Return (x, y) of the center of cell containing provided text 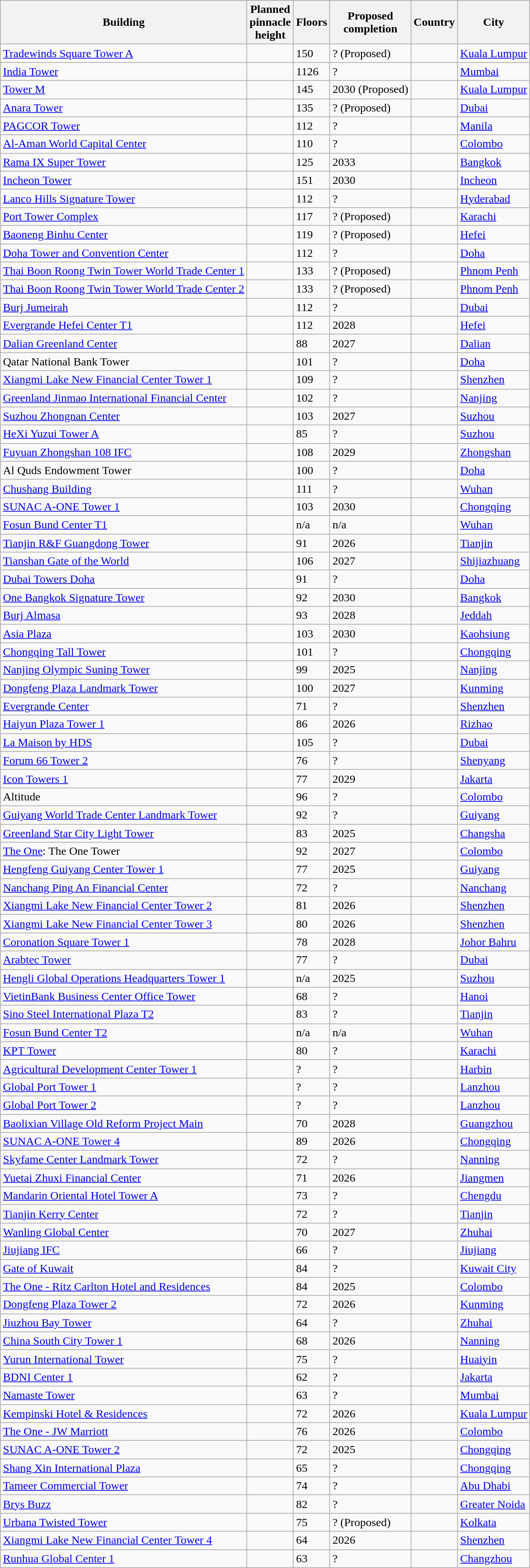
Forum 66 Tower 2 (124, 760)
Hanoi (494, 996)
Jiuzhou Bay Tower (124, 1323)
99 (311, 670)
Shijiazhuang (494, 561)
City (494, 22)
82 (311, 1504)
Baolixian Village Old Reform Project Main (124, 1123)
Incheon Tower (124, 180)
Hyderabad (494, 198)
The One: The One Tower (124, 851)
Country (434, 22)
Tianshan Gate of the World (124, 561)
BDNI Center 1 (124, 1377)
Xiangmi Lake New Financial Center Tower 1 (124, 380)
Icon Towers 1 (124, 779)
111 (311, 488)
Qatar National Bank Tower (124, 362)
125 (311, 162)
One Bangkok Signature Tower (124, 597)
Zhongshan (494, 452)
62 (311, 1377)
Agricultural Development Center Tower 1 (124, 1069)
Asia Plaza (124, 634)
Johor Bahru (494, 942)
66 (311, 1250)
145 (311, 90)
The One - JW Marriott (124, 1432)
HeXi Yuzui Tower A (124, 434)
Dongfeng Plaza Tower 2 (124, 1305)
Shang Xin International Plaza (124, 1468)
Kempinski Hotel & Residences (124, 1414)
105 (311, 742)
Rizhao (494, 724)
102 (311, 398)
Baoneng Binhu Center (124, 234)
Tower M (124, 90)
Chengdu (494, 1196)
Jiujiang (494, 1250)
Lanco Hills Signature Tower (124, 198)
Sino Steel International Plaza T2 (124, 1014)
Nanchang (494, 888)
Chongqing Tall Tower (124, 652)
Hengli Global Operations Headquarters Tower 1 (124, 978)
Dalian (494, 344)
Nanchang Ping An Financial Center (124, 888)
Guangzhou (494, 1123)
Wanling Global Center (124, 1232)
Port Tower Complex (124, 216)
73 (311, 1196)
Hengfeng Guiyang Center Tower 1 (124, 870)
106 (311, 561)
89 (311, 1142)
The One - Ritz Carlton Hotel and Residences (124, 1286)
Burj Almasa (124, 616)
108 (311, 452)
Doha Tower and Convention Center (124, 253)
110 (311, 144)
2030 (Proposed) (370, 90)
119 (311, 234)
Floors (311, 22)
VietinBank Business Center Office Tower (124, 996)
Xiangmi Lake New Financial Center Tower 4 (124, 1540)
Gate of Kuwait (124, 1268)
Jeddah (494, 616)
Urbana Twisted Tower (124, 1522)
Tianjin Kerry Center (124, 1214)
88 (311, 344)
Coronation Square Tower 1 (124, 942)
Jiangmen (494, 1178)
Fosun Bund Center T2 (124, 1032)
Dalian Greenland Center (124, 344)
Mandarin Oriental Hotel Tower A (124, 1196)
Greater Noida (494, 1504)
Thai Boon Roong Twin Tower World Trade Center 1 (124, 271)
Proposedcompletion (370, 22)
Yuetai Zhuxi Financial Center (124, 1178)
74 (311, 1486)
Yurun International Tower (124, 1359)
Global Port Tower 1 (124, 1087)
Kolkata (494, 1522)
96 (311, 797)
Changsha (494, 833)
Evergrande Hefei Center T1 (124, 325)
Greenland Star City Light Tower (124, 833)
109 (311, 380)
SUNAC A-ONE Tower 4 (124, 1142)
Runhua Global Center 1 (124, 1558)
Manila (494, 126)
Incheon (494, 180)
65 (311, 1468)
Dongfeng Plaza Landmark Tower (124, 688)
Abu Dhabi (494, 1486)
India Tower (124, 71)
Brys Buzz (124, 1504)
Chushang Building (124, 488)
86 (311, 724)
Fosun Bund Center T1 (124, 525)
La Maison by HDS (124, 742)
SUNAC A-ONE Tower 1 (124, 506)
Arabtec Tower (124, 960)
Evergrande Center (124, 706)
Greenland Jinmao International Financial Center (124, 398)
81 (311, 906)
Burj Jumeirah (124, 307)
78 (311, 942)
93 (311, 616)
151 (311, 180)
150 (311, 53)
135 (311, 108)
Anara Tower (124, 108)
117 (311, 216)
Jiujiang IFC (124, 1250)
Thai Boon Roong Twin Tower World Trade Center 2 (124, 289)
Altitude (124, 797)
Kuwait City (494, 1268)
KPT Tower (124, 1051)
Building (124, 22)
Kaohsiung (494, 634)
Rama IX Super Tower (124, 162)
Nanjing Olympic Suning Tower (124, 670)
Xiangmi Lake New Financial Center Tower 2 (124, 906)
85 (311, 434)
Huaiyin (494, 1359)
Namaste Tower (124, 1395)
Tianjin R&F Guangdong Tower (124, 543)
Suzhou Zhongnan Center (124, 416)
Changzhou (494, 1558)
PAGCOR Tower (124, 126)
China South City Tower 1 (124, 1341)
Al Quds Endowment Tower (124, 470)
SUNAC A-ONE Tower 2 (124, 1450)
Skyfame Center Landmark Tower (124, 1160)
Harbin (494, 1069)
Global Port Tower 2 (124, 1105)
Plannedpinnacleheight (270, 22)
Fuyuan Zhongshan 108 IFC (124, 452)
Xiangmi Lake New Financial Center Tower 3 (124, 924)
Tradewinds Square Tower A (124, 53)
2033 (370, 162)
Guiyang World Trade Center Landmark Tower (124, 815)
Al-Aman World Capital Center (124, 144)
Tameer Commercial Tower (124, 1486)
1126 (311, 71)
Haiyun Plaza Tower 1 (124, 724)
Dubai Towers Doha (124, 579)
Shenyang (494, 760)
